Identify which cell holds the provided text, then report its (x, y) central coordinate. 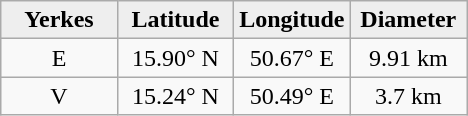
15.24° N (175, 96)
Longitude (292, 20)
E (59, 58)
3.7 km (408, 96)
Diameter (408, 20)
50.67° E (292, 58)
15.90° N (175, 58)
50.49° E (292, 96)
Latitude (175, 20)
Yerkes (59, 20)
9.91 km (408, 58)
V (59, 96)
